Detect which cell encompasses the target text, then output its [x, y] center coordinate. 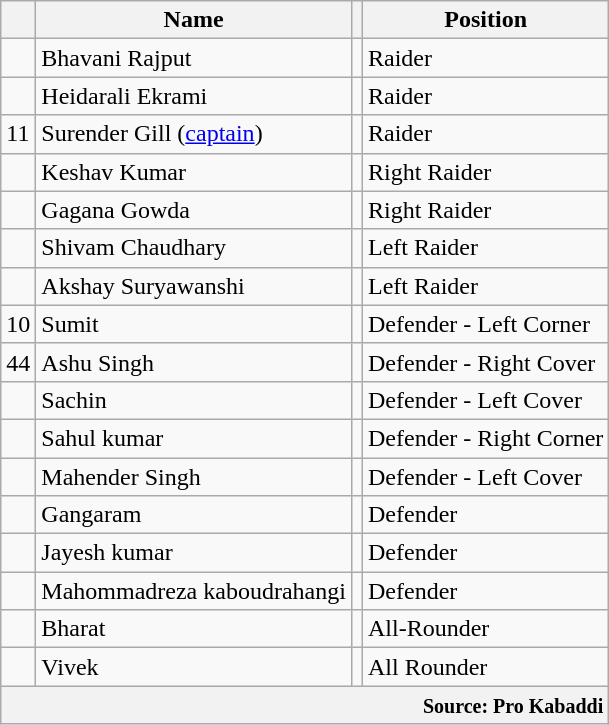
Heidarali Ekrami [194, 96]
Keshav Kumar [194, 172]
Sachin [194, 400]
Surender Gill (captain) [194, 134]
Position [485, 20]
Sumit [194, 324]
Akshay Suryawanshi [194, 286]
Mahommadreza kaboudrahangi [194, 591]
Bharat [194, 629]
Shivam Chaudhary [194, 248]
All-Rounder [485, 629]
All Rounder [485, 667]
Defender - Left Corner [485, 324]
Mahender Singh [194, 477]
44 [18, 362]
10 [18, 324]
Name [194, 20]
Gangaram [194, 515]
11 [18, 134]
Gagana Gowda [194, 210]
Source: Pro Kabaddi [305, 705]
Bhavani Rajput [194, 58]
Defender - Right Cover [485, 362]
Sahul kumar [194, 438]
Vivek [194, 667]
Jayesh kumar [194, 553]
Defender - Right Corner [485, 438]
Ashu Singh [194, 362]
